Return [X, Y] of the center of cell containing provided text 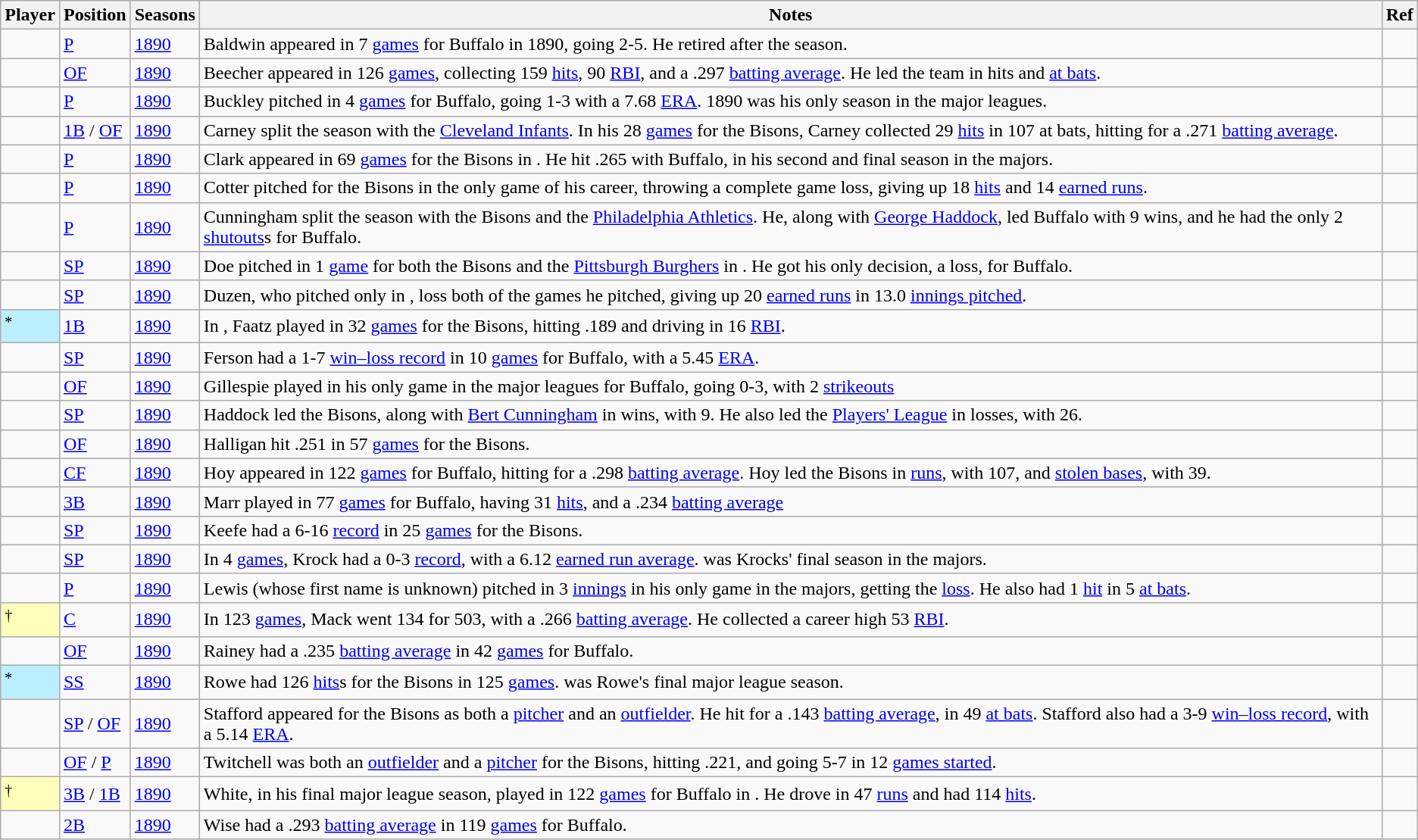
1B [95, 326]
Twitchell was both an outfielder and a pitcher for the Bisons, hitting .221, and going 5-7 in 12 games started. [791, 763]
Halligan hit .251 in 57 games for the Bisons. [791, 444]
White, in his final major league season, played in 122 games for Buffalo in . He drove in 47 runs and had 114 hits. [791, 794]
3B [95, 501]
CF [95, 473]
In 4 games, Krock had a 0-3 record, with a 6.12 earned run average. was Krocks' final season in the majors. [791, 559]
Lewis (whose first name is unknown) pitched in 3 innings in his only game in the majors, getting the loss. He also had 1 hit in 5 at bats. [791, 588]
Notes [791, 15]
Beecher appeared in 126 games, collecting 159 hits, 90 RBI, and a .297 batting average. He led the team in hits and at bats. [791, 73]
Cotter pitched for the Bisons in the only game of his career, throwing a complete game loss, giving up 18 hits and 14 earned runs. [791, 188]
Gillespie played in his only game in the major leagues for Buffalo, going 0-3, with 2 strikeouts [791, 386]
Wise had a .293 batting average in 119 games for Buffalo. [791, 825]
Duzen, who pitched only in , loss both of the games he pitched, giving up 20 earned runs in 13.0 innings pitched. [791, 295]
C [95, 620]
Clark appeared in 69 games for the Bisons in . He hit .265 with Buffalo, in his second and final season in the majors. [791, 159]
1B / OF [95, 130]
SP / OF [95, 724]
In 123 games, Mack went 134 for 503, with a .266 batting average. He collected a career high 53 RBI. [791, 620]
Hoy appeared in 122 games for Buffalo, hitting for a .298 batting average. Hoy led the Bisons in runs, with 107, and stolen bases, with 39. [791, 473]
2B [95, 825]
Doe pitched in 1 game for both the Bisons and the Pittsburgh Burghers in . He got his only decision, a loss, for Buffalo. [791, 266]
Keefe had a 6-16 record in 25 games for the Bisons. [791, 530]
Ferson had a 1-7 win–loss record in 10 games for Buffalo, with a 5.45 ERA. [791, 358]
Rowe had 126 hitss for the Bisons in 125 games. was Rowe's final major league season. [791, 682]
Marr played in 77 games for Buffalo, having 31 hits, and a .234 batting average [791, 501]
OF / P [95, 763]
Haddock led the Bisons, along with Bert Cunningham in wins, with 9. He also led the Players' League in losses, with 26. [791, 415]
In , Faatz played in 32 games for the Bisons, hitting .189 and driving in 16 RBI. [791, 326]
Buckley pitched in 4 games for Buffalo, going 1-3 with a 7.68 ERA. 1890 was his only season in the major leagues. [791, 101]
Seasons [165, 15]
Position [95, 15]
Rainey had a .235 batting average in 42 games for Buffalo. [791, 651]
Baldwin appeared in 7 games for Buffalo in 1890, going 2-5. He retired after the season. [791, 44]
Ref [1400, 15]
SS [95, 682]
Player [30, 15]
3B / 1B [95, 794]
